Scan for the cell matching the given text and deliver its [X, Y] coordinate at center. 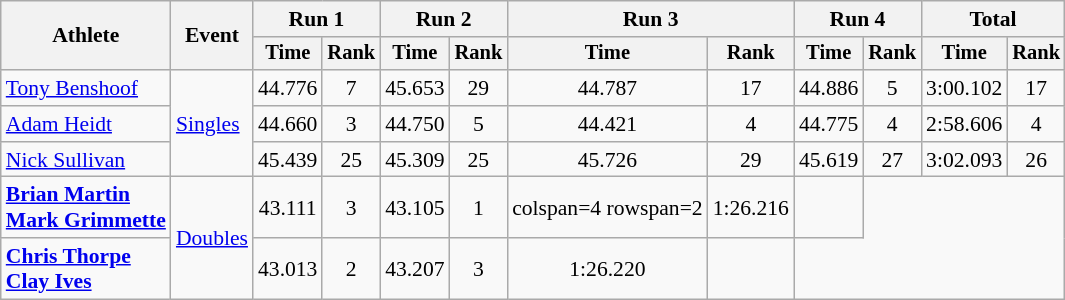
45.619 [828, 160]
3:00.102 [964, 88]
45.726 [608, 160]
44.750 [414, 124]
Run 2 [444, 19]
colspan=4 rowspan=2 [608, 208]
45.653 [414, 88]
Athlete [86, 36]
43.207 [414, 268]
43.105 [414, 208]
43.111 [288, 208]
44.660 [288, 124]
44.886 [828, 88]
Run 4 [858, 19]
26 [1036, 160]
Doubles [212, 238]
45.309 [414, 160]
43.013 [288, 268]
1:26.216 [751, 208]
Adam Heidt [86, 124]
45.439 [288, 160]
7 [351, 88]
44.787 [608, 88]
Chris ThorpeClay Ives [86, 268]
Brian MartinMark Grimmette [86, 208]
Tony Benshoof [86, 88]
Singles [212, 124]
44.775 [828, 124]
27 [892, 160]
Run 1 [316, 19]
2:58.606 [964, 124]
44.421 [608, 124]
2 [351, 268]
Event [212, 36]
Total [993, 19]
1 [479, 208]
44.776 [288, 88]
1:26.220 [608, 268]
3:02.093 [964, 160]
Run 3 [650, 19]
Nick Sullivan [86, 160]
